From the cell containing the given text, extract its center point as (X, Y) coordinate. 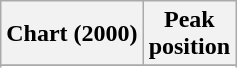
Peakposition (189, 34)
Chart (2000) (72, 34)
